Scan for the cell matching the given text and deliver its [x, y] coordinate at center. 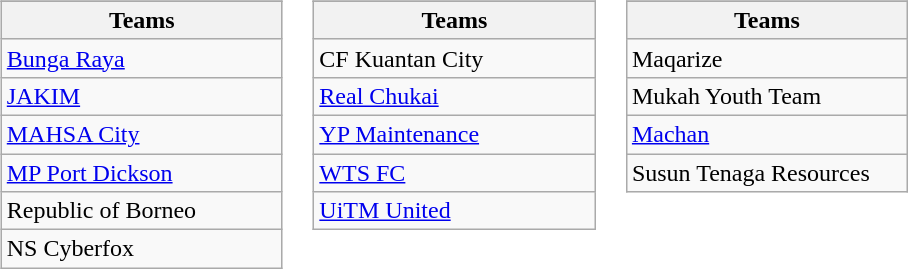
JAKIM [142, 96]
CF Kuantan City [454, 58]
Bunga Raya [142, 58]
WTS FC [454, 173]
MP Port Dickson [142, 173]
UiTM United [454, 211]
Machan [766, 134]
NS Cyberfox [142, 249]
Susun Tenaga Resources [766, 173]
YP Maintenance [454, 134]
Maqarize [766, 58]
MAHSA City [142, 134]
Real Chukai [454, 96]
Mukah Youth Team [766, 96]
Republic of Borneo [142, 211]
